Return the (X, Y) coordinate for the center point of the cell that contains the specified text.  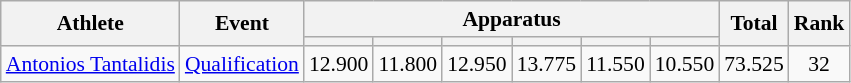
Rank (820, 24)
Antonios Tantalidis (90, 64)
Event (242, 24)
Apparatus (512, 19)
12.950 (476, 64)
12.900 (338, 64)
Qualification (242, 64)
10.550 (684, 64)
13.775 (546, 64)
32 (820, 64)
11.800 (408, 64)
Total (754, 24)
Athlete (90, 24)
11.550 (616, 64)
73.525 (754, 64)
